Return the [X, Y] coordinate for the center point of the cell that contains the specified text.  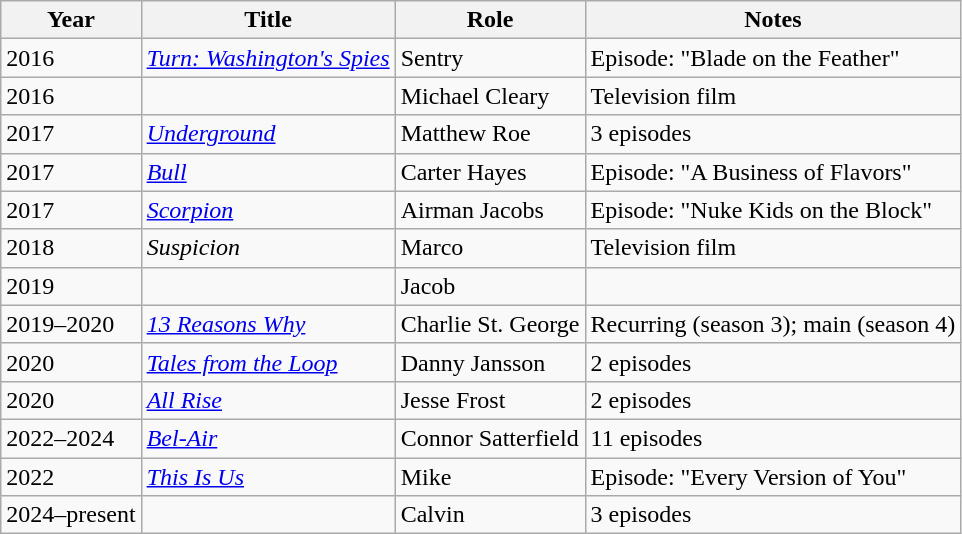
2022–2024 [71, 438]
13 Reasons Why [268, 324]
Year [71, 20]
Matthew Roe [490, 134]
Turn: Washington's Spies [268, 58]
Tales from the Loop [268, 362]
2024–present [71, 515]
Sentry [490, 58]
Bel-Air [268, 438]
Title [268, 20]
2019–2020 [71, 324]
Suspicion [268, 248]
Marco [490, 248]
Role [490, 20]
2022 [71, 477]
Episode: "A Business of Flavors" [773, 172]
This Is Us [268, 477]
Danny Jansson [490, 362]
Jacob [490, 286]
Connor Satterfield [490, 438]
Scorpion [268, 210]
Notes [773, 20]
Bull [268, 172]
Mike [490, 477]
11 episodes [773, 438]
Episode: "Nuke Kids on the Block" [773, 210]
Calvin [490, 515]
2018 [71, 248]
Jesse Frost [490, 400]
Airman Jacobs [490, 210]
Episode: "Blade on the Feather" [773, 58]
All Rise [268, 400]
Recurring (season 3); main (season 4) [773, 324]
Underground [268, 134]
Episode: "Every Version of You" [773, 477]
Carter Hayes [490, 172]
Charlie St. George [490, 324]
2019 [71, 286]
Michael Cleary [490, 96]
